Pinpoint the cell where the given text exists, returning its [x, y] midpoint coordinate. 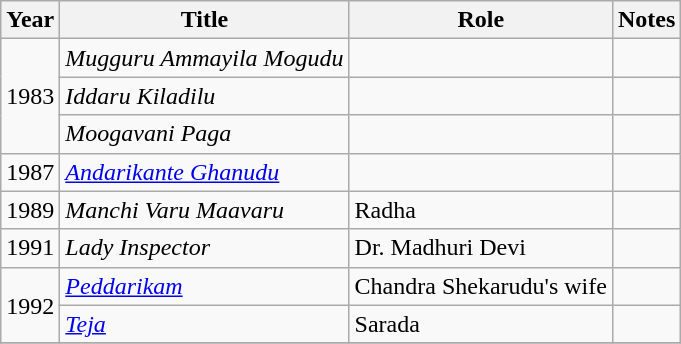
Radha [480, 210]
Peddarikam [204, 286]
Moogavani Paga [204, 134]
1983 [30, 96]
Dr. Madhuri Devi [480, 248]
1989 [30, 210]
Title [204, 20]
Year [30, 20]
1987 [30, 172]
Mugguru Ammayila Mogudu [204, 58]
Role [480, 20]
Manchi Varu Maavaru [204, 210]
1991 [30, 248]
Iddaru Kiladilu [204, 96]
Teja [204, 324]
Sarada [480, 324]
1992 [30, 305]
Andarikante Ghanudu [204, 172]
Chandra Shekarudu's wife [480, 286]
Lady Inspector [204, 248]
Notes [646, 20]
